For the text-containing cell, return its midpoint in [X, Y] coordinate format. 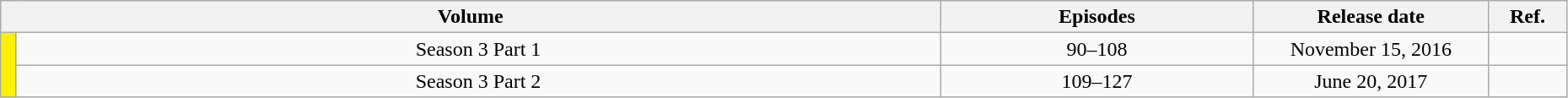
Season 3 Part 2 [477, 81]
Season 3 Part 1 [477, 49]
June 20, 2017 [1371, 81]
Volume [471, 17]
Episodes [1097, 17]
Release date [1371, 17]
November 15, 2016 [1371, 49]
109–127 [1097, 81]
90–108 [1097, 49]
Ref. [1528, 17]
